Determine the (X, Y) coordinate at the center of the cell enclosing the given text.  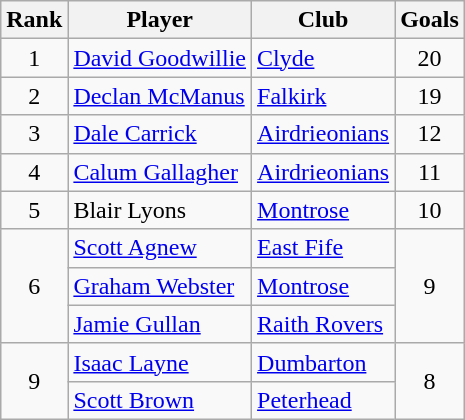
Player (160, 20)
Graham Webster (160, 286)
Raith Rovers (324, 324)
6 (34, 286)
Goals (430, 20)
1 (34, 58)
8 (430, 381)
19 (430, 96)
Scott Brown (160, 400)
12 (430, 134)
11 (430, 172)
Falkirk (324, 96)
20 (430, 58)
Jamie Gullan (160, 324)
East Fife (324, 248)
Clyde (324, 58)
3 (34, 134)
Dale Carrick (160, 134)
Declan McManus (160, 96)
2 (34, 96)
David Goodwillie (160, 58)
5 (34, 210)
Club (324, 20)
10 (430, 210)
Peterhead (324, 400)
Isaac Layne (160, 362)
Scott Agnew (160, 248)
Rank (34, 20)
Dumbarton (324, 362)
4 (34, 172)
Blair Lyons (160, 210)
Calum Gallagher (160, 172)
